Provide the (x, y) coordinate of the cell's center where the given text is located.  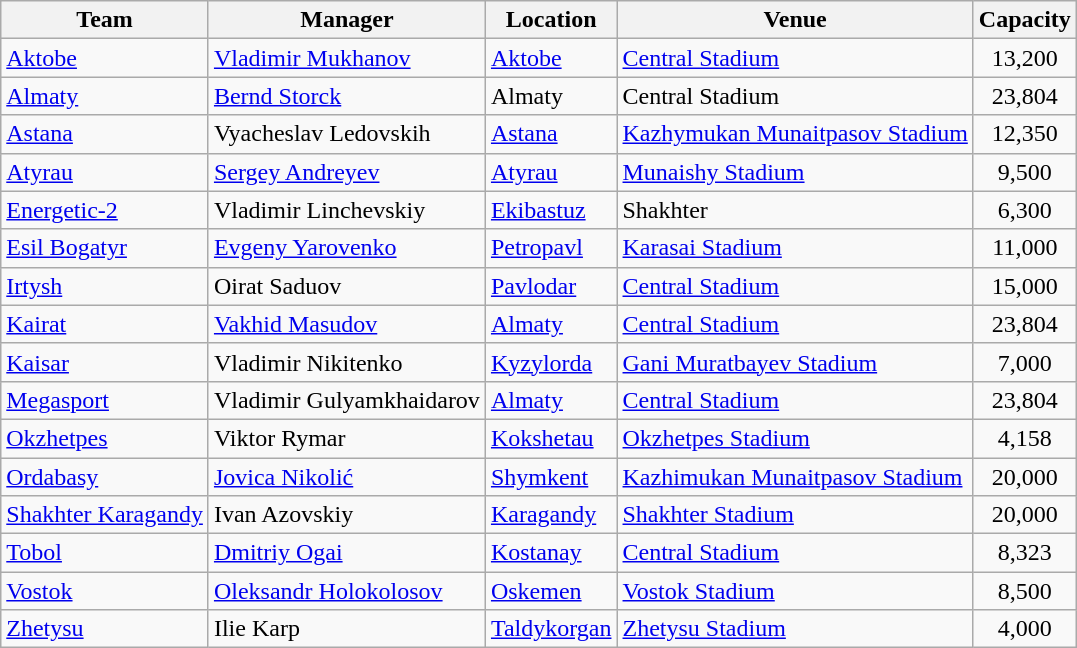
Ilie Karp (346, 629)
11,000 (1024, 248)
Oleksandr Holokolosov (346, 591)
Kazhymukan Munaitpasov Stadium (795, 134)
Shakhter Stadium (795, 515)
Karasai Stadium (795, 248)
Shakhter Karagandy (105, 515)
Viktor Rymar (346, 438)
Kazhimukan Munaitpasov Stadium (795, 477)
Pavlodar (551, 286)
6,300 (1024, 210)
15,000 (1024, 286)
Oskemen (551, 591)
Kokshetau (551, 438)
Ekibastuz (551, 210)
Petropavl (551, 248)
Vostok (105, 591)
Irtysh (105, 286)
Esil Bogatyr (105, 248)
Vladimir Linchevskiy (346, 210)
Gani Muratbayev Stadium (795, 362)
Sergey Andreyev (346, 172)
Vladimir Nikitenko (346, 362)
Vostok Stadium (795, 591)
8,500 (1024, 591)
12,350 (1024, 134)
Shymkent (551, 477)
Venue (795, 20)
Zhetysu (105, 629)
Capacity (1024, 20)
Tobol (105, 553)
Dmitriy Ogai (346, 553)
Evgeny Yarovenko (346, 248)
Shakhter (795, 210)
4,158 (1024, 438)
Location (551, 20)
Oirat Saduov (346, 286)
Taldykorgan (551, 629)
Vladimir Mukhanov (346, 58)
13,200 (1024, 58)
4,000 (1024, 629)
Megasport (105, 400)
Okzhetpes (105, 438)
8,323 (1024, 553)
Vyacheslav Ledovskih (346, 134)
Vakhid Masudov (346, 324)
Jovica Nikolić (346, 477)
7,000 (1024, 362)
Vladimir Gulyamkhaidarov (346, 400)
Okzhetpes Stadium (795, 438)
Energetic-2 (105, 210)
Karagandy (551, 515)
Kaisar (105, 362)
Zhetysu Stadium (795, 629)
Kostanay (551, 553)
Kairat (105, 324)
9,500 (1024, 172)
Ivan Azovskiy (346, 515)
Bernd Storck (346, 96)
Team (105, 20)
Manager (346, 20)
Kyzylorda (551, 362)
Ordabasy (105, 477)
Munaishy Stadium (795, 172)
